Extract the (X, Y) coordinate from the center of the cell holding the provided text.  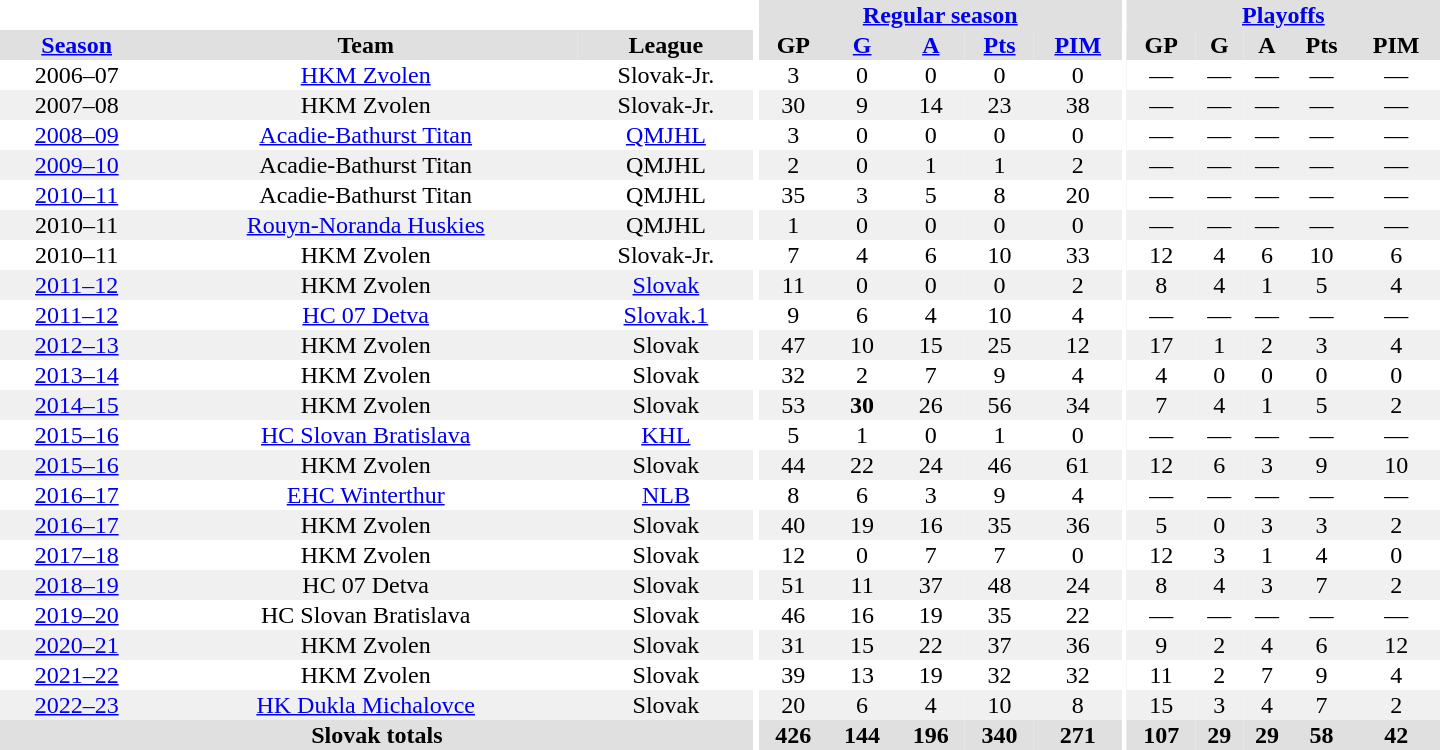
53 (794, 405)
271 (1078, 735)
426 (794, 735)
NLB (666, 495)
2014–15 (76, 405)
2017–18 (76, 555)
31 (794, 645)
2018–19 (76, 585)
League (666, 45)
2008–09 (76, 135)
58 (1322, 735)
2012–13 (76, 345)
56 (1000, 405)
2020–21 (76, 645)
107 (1162, 735)
2013–14 (76, 375)
EHC Winterthur (366, 495)
Team (366, 45)
Rouyn-Noranda Huskies (366, 225)
2007–08 (76, 105)
2009–10 (76, 165)
HK Dukla Michalovce (366, 705)
48 (1000, 585)
40 (794, 525)
KHL (666, 435)
25 (1000, 345)
196 (930, 735)
Regular season (940, 15)
Playoffs (1284, 15)
42 (1396, 735)
44 (794, 465)
14 (930, 105)
34 (1078, 405)
2021–22 (76, 675)
17 (1162, 345)
2019–20 (76, 615)
Season (76, 45)
26 (930, 405)
2006–07 (76, 75)
39 (794, 675)
Slovak totals (377, 735)
13 (862, 675)
144 (862, 735)
51 (794, 585)
2022–23 (76, 705)
33 (1078, 255)
340 (1000, 735)
23 (1000, 105)
Slovak.1 (666, 315)
38 (1078, 105)
47 (794, 345)
61 (1078, 465)
